Find where the given text appears and provide that cell's center as [X, Y] coordinate. 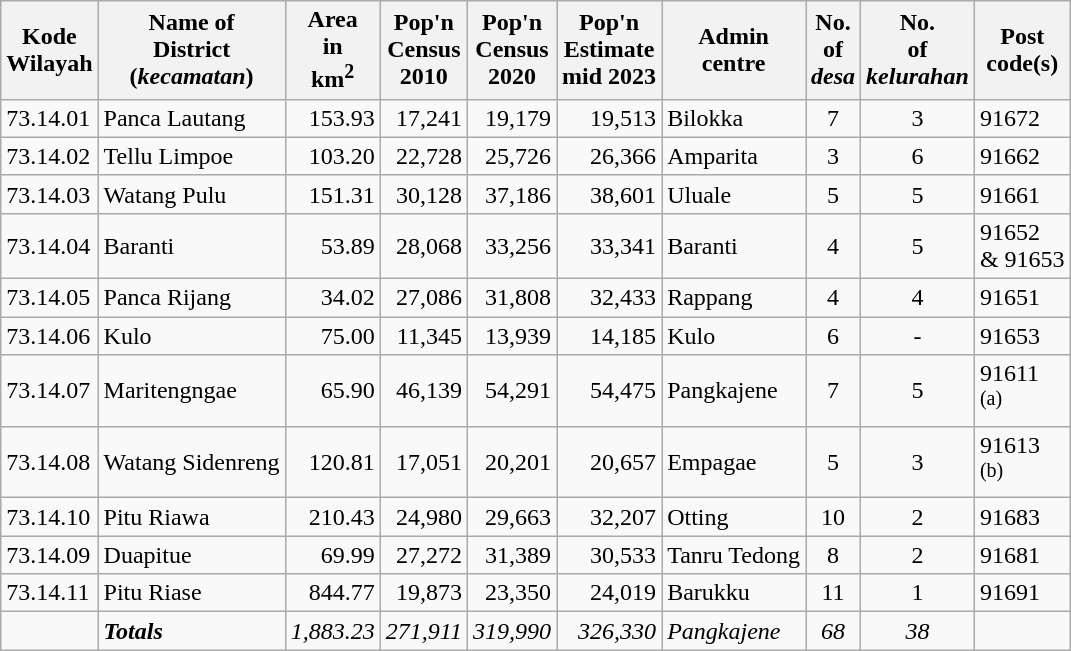
271,911 [424, 631]
Watang Pulu [192, 194]
91651 [1022, 298]
38 [918, 631]
19,179 [512, 118]
32,207 [610, 517]
91683 [1022, 517]
19,513 [610, 118]
29,663 [512, 517]
11,345 [424, 336]
73.14.06 [50, 336]
Postcode(s) [1022, 50]
46,139 [424, 391]
1 [918, 593]
34.02 [332, 298]
No. ofdesa [834, 50]
11 [834, 593]
73.14.11 [50, 593]
Amparita [734, 156]
22,728 [424, 156]
68 [834, 631]
37,186 [512, 194]
73.14.07 [50, 391]
75.00 [332, 336]
91652& 91653 [1022, 246]
73.14.10 [50, 517]
19,873 [424, 593]
73.14.08 [50, 462]
73.14.02 [50, 156]
210.43 [332, 517]
Duapitue [192, 555]
Pop'nEstimatemid 2023 [610, 50]
14,185 [610, 336]
54,291 [512, 391]
844.77 [332, 593]
73.14.03 [50, 194]
Tanru Tedong [734, 555]
103.20 [332, 156]
65.90 [332, 391]
91672 [1022, 118]
8 [834, 555]
Pitu Riase [192, 593]
Panca Lautang [192, 118]
24,980 [424, 517]
Watang Sidenreng [192, 462]
Empagae [734, 462]
Areain km2 [332, 50]
Pop'nCensus2020 [512, 50]
No. ofkelurahan [918, 50]
Panca Rijang [192, 298]
25,726 [512, 156]
Rappang [734, 298]
38,601 [610, 194]
91653 [1022, 336]
Pop'nCensus2010 [424, 50]
120.81 [332, 462]
31,808 [512, 298]
91613 (b) [1022, 462]
Uluale [734, 194]
91691 [1022, 593]
91611 (a) [1022, 391]
53.89 [332, 246]
28,068 [424, 246]
73.14.05 [50, 298]
33,341 [610, 246]
27,086 [424, 298]
73.14.09 [50, 555]
Kode Wilayah [50, 50]
Bilokka [734, 118]
30,533 [610, 555]
326,330 [610, 631]
54,475 [610, 391]
319,990 [512, 631]
69.99 [332, 555]
91661 [1022, 194]
153.93 [332, 118]
73.14.04 [50, 246]
26,366 [610, 156]
151.31 [332, 194]
27,272 [424, 555]
17,241 [424, 118]
91681 [1022, 555]
Maritengngae [192, 391]
20,201 [512, 462]
Otting [734, 517]
Tellu Limpoe [192, 156]
73.14.01 [50, 118]
91662 [1022, 156]
24,019 [610, 593]
33,256 [512, 246]
20,657 [610, 462]
32,433 [610, 298]
Pitu Riawa [192, 517]
31,389 [512, 555]
10 [834, 517]
30,128 [424, 194]
Barukku [734, 593]
13,939 [512, 336]
Admincentre [734, 50]
23,350 [512, 593]
Totals [192, 631]
1,883.23 [332, 631]
17,051 [424, 462]
- [918, 336]
Name ofDistrict(kecamatan) [192, 50]
